Provide the [x, y] coordinate of the cell's center where the given text is located.  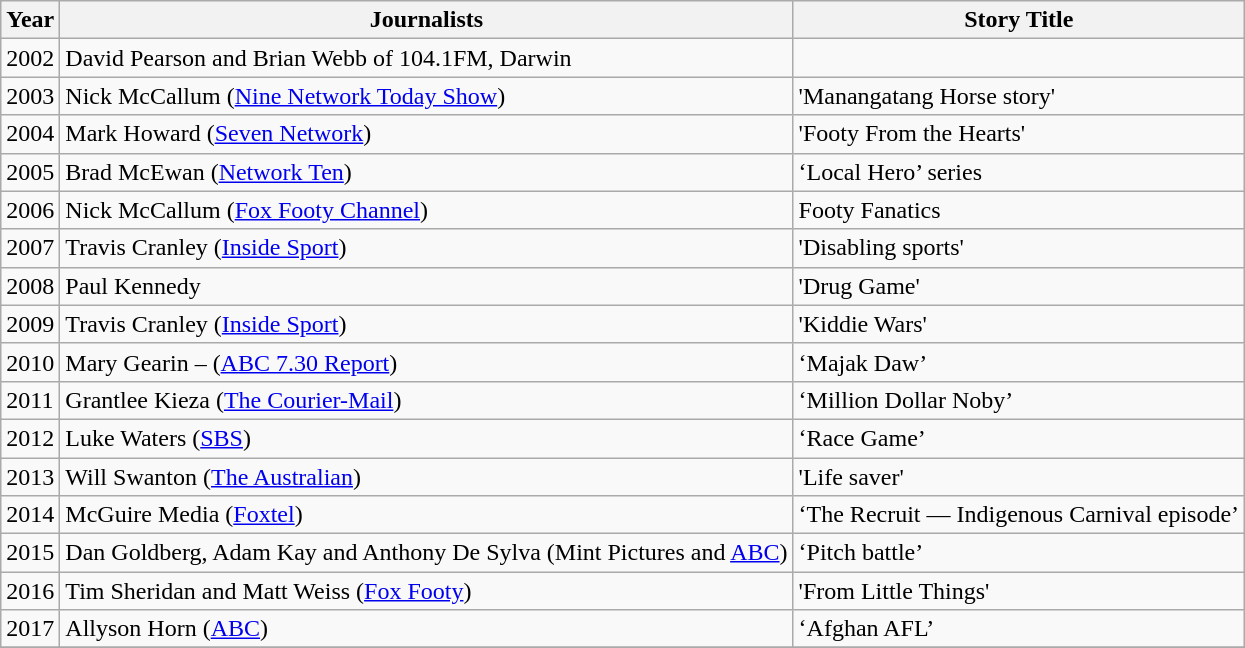
Story Title [1019, 20]
‘Pitch battle’ [1019, 553]
'Manangatang Horse story' [1019, 96]
2013 [30, 477]
2014 [30, 515]
'Kiddie Wars' [1019, 324]
Footy Fanatics [1019, 210]
2007 [30, 248]
Nick McCallum (Nine Network Today Show) [426, 96]
Luke Waters (SBS) [426, 438]
2017 [30, 629]
Brad McEwan (Network Ten) [426, 172]
Year [30, 20]
'Footy From the Hearts' [1019, 134]
‘Majak Daw’ [1019, 362]
2015 [30, 553]
2006 [30, 210]
2008 [30, 286]
2016 [30, 591]
Nick McCallum (Fox Footy Channel) [426, 210]
‘The Recruit — Indigenous Carnival episode’ [1019, 515]
Journalists [426, 20]
Mark Howard (Seven Network) [426, 134]
Paul Kennedy [426, 286]
'From Little Things' [1019, 591]
'Disabling sports' [1019, 248]
‘Local Hero’ series [1019, 172]
2003 [30, 96]
Dan Goldberg, Adam Kay and Anthony De Sylva (Mint Pictures and ABC) [426, 553]
'Life saver' [1019, 477]
‘Afghan AFL’ [1019, 629]
2010 [30, 362]
Allyson Horn (ABC) [426, 629]
David Pearson and Brian Webb of 104.1FM, Darwin [426, 58]
'Drug Game' [1019, 286]
Will Swanton (The Australian) [426, 477]
2009 [30, 324]
‘Race Game’ [1019, 438]
2002 [30, 58]
2005 [30, 172]
Grantlee Kieza (The Courier-Mail) [426, 400]
McGuire Media (Foxtel) [426, 515]
2004 [30, 134]
2012 [30, 438]
Tim Sheridan and Matt Weiss (Fox Footy) [426, 591]
Mary Gearin – (ABC 7.30 Report) [426, 362]
‘Million Dollar Noby’ [1019, 400]
2011 [30, 400]
